Scan for the cell matching the given text and deliver its (x, y) coordinate at center. 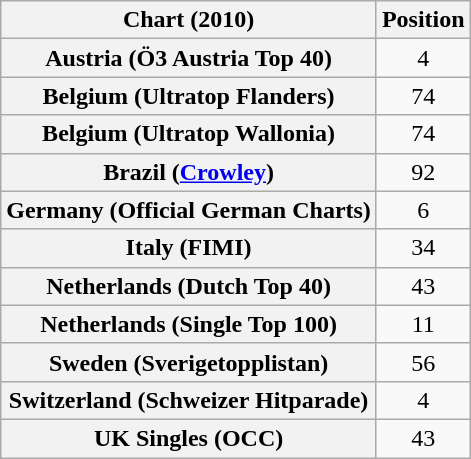
Netherlands (Dutch Top 40) (189, 286)
Chart (2010) (189, 20)
11 (423, 324)
Germany (Official German Charts) (189, 210)
Brazil (Crowley) (189, 172)
Switzerland (Schweizer Hitparade) (189, 400)
Sweden (Sverigetopplistan) (189, 362)
Netherlands (Single Top 100) (189, 324)
Position (423, 20)
Italy (FIMI) (189, 248)
Austria (Ö3 Austria Top 40) (189, 58)
Belgium (Ultratop Wallonia) (189, 134)
56 (423, 362)
Belgium (Ultratop Flanders) (189, 96)
6 (423, 210)
UK Singles (OCC) (189, 438)
92 (423, 172)
34 (423, 248)
